Find where the given text appears and provide that cell's center as [x, y] coordinate. 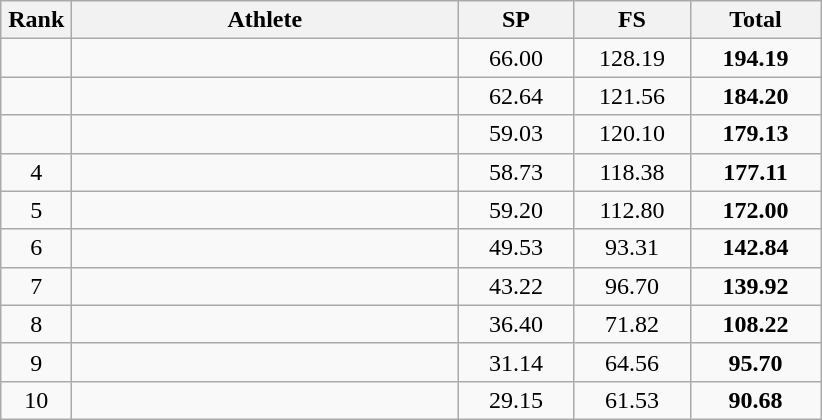
Rank [36, 20]
90.68 [756, 400]
8 [36, 324]
4 [36, 172]
SP [516, 20]
66.00 [516, 58]
Athlete [265, 20]
64.56 [632, 362]
71.82 [632, 324]
58.73 [516, 172]
177.11 [756, 172]
59.20 [516, 210]
5 [36, 210]
7 [36, 286]
108.22 [756, 324]
93.31 [632, 248]
95.70 [756, 362]
Total [756, 20]
62.64 [516, 96]
184.20 [756, 96]
179.13 [756, 134]
59.03 [516, 134]
139.92 [756, 286]
142.84 [756, 248]
118.38 [632, 172]
112.80 [632, 210]
FS [632, 20]
10 [36, 400]
121.56 [632, 96]
29.15 [516, 400]
6 [36, 248]
96.70 [632, 286]
31.14 [516, 362]
9 [36, 362]
61.53 [632, 400]
172.00 [756, 210]
194.19 [756, 58]
43.22 [516, 286]
36.40 [516, 324]
49.53 [516, 248]
128.19 [632, 58]
120.10 [632, 134]
